Output the (x, y) coordinate of the center of the cell containing the given text.  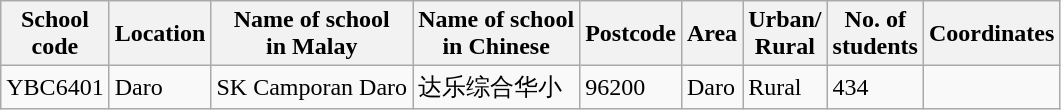
434 (875, 88)
Postcode (631, 34)
Coordinates (991, 34)
Schoolcode (55, 34)
Name of schoolin Chinese (496, 34)
达乐综合华小 (496, 88)
Location (160, 34)
No. ofstudents (875, 34)
Rural (785, 88)
Area (712, 34)
Urban/Rural (785, 34)
96200 (631, 88)
YBC6401 (55, 88)
SK Camporan Daro (312, 88)
Name of schoolin Malay (312, 34)
